Return the [X, Y] coordinate for the center point of the cell that contains the specified text.  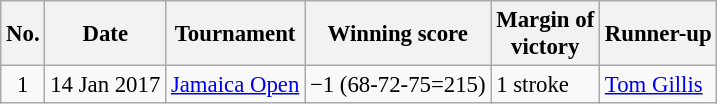
−1 (68-72-75=215) [398, 85]
Date [106, 34]
Jamaica Open [236, 85]
Winning score [398, 34]
No. [23, 34]
Tom Gillis [658, 85]
14 Jan 2017 [106, 85]
Runner-up [658, 34]
1 stroke [546, 85]
Margin ofvictory [546, 34]
1 [23, 85]
Tournament [236, 34]
